Locate the cell with the specified text and output its [x, y] center coordinate. 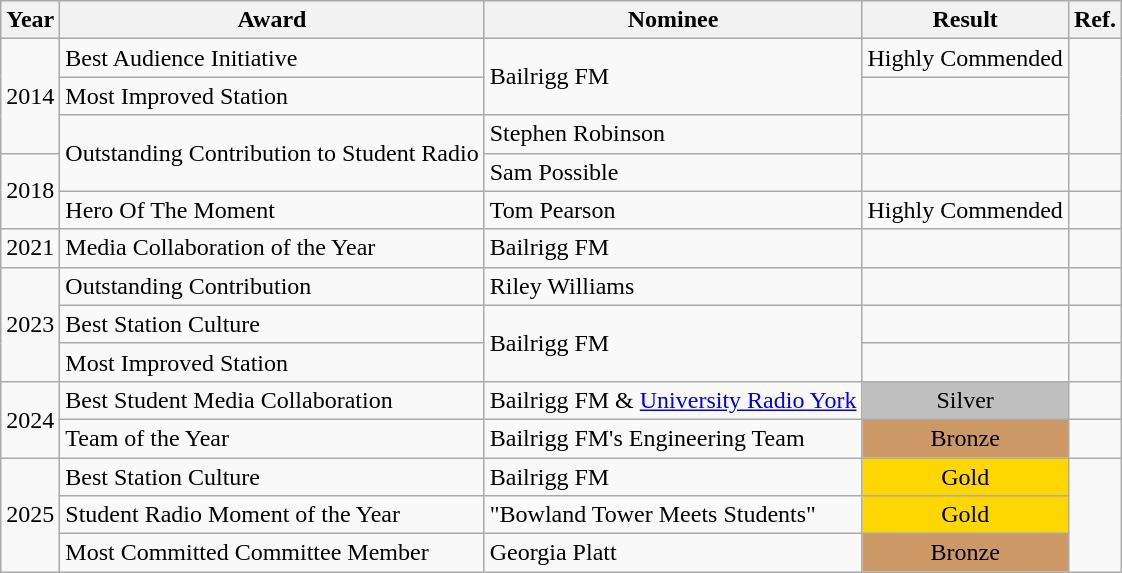
Award [272, 20]
Hero Of The Moment [272, 210]
Silver [965, 400]
2023 [30, 324]
2021 [30, 248]
Student Radio Moment of the Year [272, 515]
Outstanding Contribution to Student Radio [272, 153]
2025 [30, 515]
"Bowland Tower Meets Students" [673, 515]
Tom Pearson [673, 210]
Ref. [1094, 20]
Result [965, 20]
Most Committed Committee Member [272, 553]
Riley Williams [673, 286]
Media Collaboration of the Year [272, 248]
Georgia Platt [673, 553]
Nominee [673, 20]
Team of the Year [272, 438]
2014 [30, 96]
Bailrigg FM's Engineering Team [673, 438]
Bailrigg FM & University Radio York [673, 400]
2018 [30, 191]
Outstanding Contribution [272, 286]
Stephen Robinson [673, 134]
Sam Possible [673, 172]
Best Audience Initiative [272, 58]
Year [30, 20]
Best Student Media Collaboration [272, 400]
2024 [30, 419]
